From the cell containing the given text, extract its center point as [X, Y] coordinate. 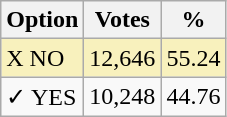
12,646 [122, 58]
44.76 [194, 97]
Votes [122, 20]
Option [42, 20]
10,248 [122, 97]
% [194, 20]
55.24 [194, 58]
✓ YES [42, 97]
X NO [42, 58]
